Return the (X, Y) coordinate for the center point of the cell that contains the specified text.  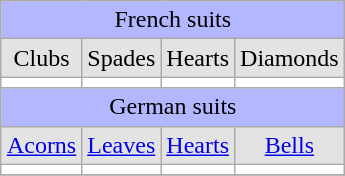
Spades (122, 58)
Acorns (41, 145)
German suits (172, 107)
Leaves (122, 145)
French suits (172, 20)
Diamonds (290, 58)
Bells (290, 145)
Clubs (41, 58)
